For the text-containing cell, return its midpoint in [x, y] coordinate format. 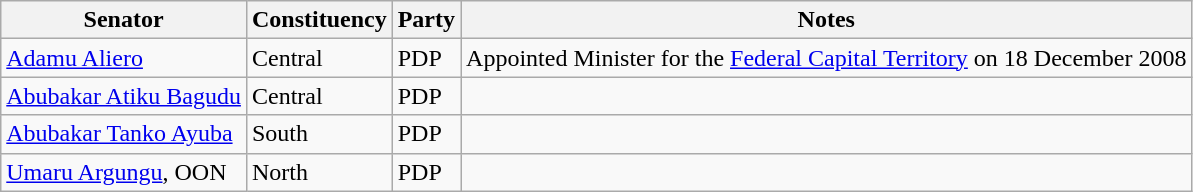
Senator [124, 20]
Notes [826, 20]
North [319, 172]
Party [426, 20]
Constituency [319, 20]
Umaru Argungu, OON [124, 172]
Adamu Aliero [124, 58]
South [319, 134]
Abubakar Tanko Ayuba [124, 134]
Appointed Minister for the Federal Capital Territory on 18 December 2008 [826, 58]
Abubakar Atiku Bagudu [124, 96]
